Determine the (X, Y) coordinate at the center of the cell enclosing the given text.  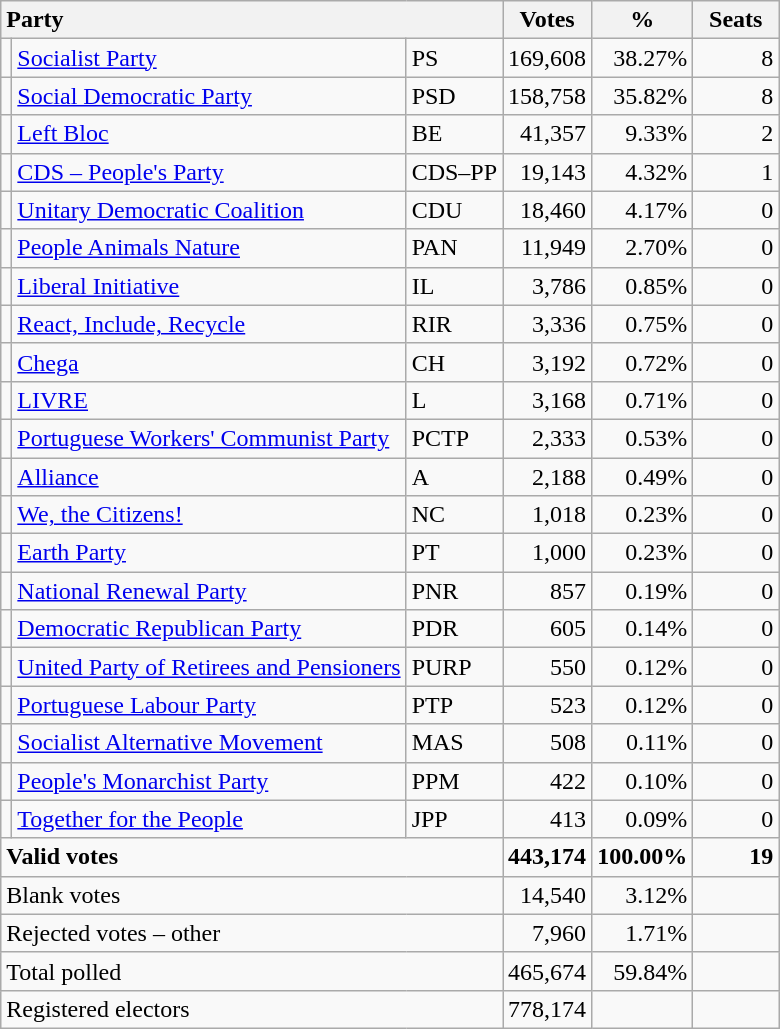
0.53% (642, 438)
413 (548, 819)
Total polled (252, 971)
857 (548, 591)
3,168 (548, 400)
Socialist Alternative Movement (209, 743)
422 (548, 781)
PT (454, 553)
A (454, 477)
3.12% (642, 895)
7,960 (548, 933)
Seats (736, 20)
Votes (548, 20)
Valid votes (252, 857)
523 (548, 705)
0.85% (642, 286)
National Renewal Party (209, 591)
605 (548, 629)
11,949 (548, 248)
3,192 (548, 362)
38.27% (642, 58)
Registered electors (252, 1009)
% (642, 20)
JPP (454, 819)
1,000 (548, 553)
Socialist Party (209, 58)
59.84% (642, 971)
CDS–PP (454, 172)
41,357 (548, 134)
Together for the People (209, 819)
0.11% (642, 743)
778,174 (548, 1009)
1.71% (642, 933)
Left Bloc (209, 134)
19,143 (548, 172)
0.49% (642, 477)
1 (736, 172)
Social Democratic Party (209, 96)
0.75% (642, 324)
React, Include, Recycle (209, 324)
Democratic Republican Party (209, 629)
2,333 (548, 438)
3,786 (548, 286)
Rejected votes – other (252, 933)
PS (454, 58)
1,018 (548, 515)
PTP (454, 705)
People's Monarchist Party (209, 781)
35.82% (642, 96)
0.14% (642, 629)
Blank votes (252, 895)
PNR (454, 591)
PCTP (454, 438)
NC (454, 515)
19 (736, 857)
2.70% (642, 248)
0.09% (642, 819)
PAN (454, 248)
Liberal Initiative (209, 286)
0.71% (642, 400)
9.33% (642, 134)
18,460 (548, 210)
508 (548, 743)
People Animals Nature (209, 248)
0.72% (642, 362)
4.32% (642, 172)
158,758 (548, 96)
Party (252, 20)
Unitary Democratic Coalition (209, 210)
Portuguese Workers' Communist Party (209, 438)
0.10% (642, 781)
4.17% (642, 210)
100.00% (642, 857)
Alliance (209, 477)
PSD (454, 96)
PDR (454, 629)
RIR (454, 324)
443,174 (548, 857)
Portuguese Labour Party (209, 705)
PPM (454, 781)
169,608 (548, 58)
L (454, 400)
PURP (454, 667)
CH (454, 362)
IL (454, 286)
BE (454, 134)
Earth Party (209, 553)
465,674 (548, 971)
CDS – People's Party (209, 172)
Chega (209, 362)
LIVRE (209, 400)
550 (548, 667)
MAS (454, 743)
We, the Citizens! (209, 515)
2,188 (548, 477)
CDU (454, 210)
United Party of Retirees and Pensioners (209, 667)
0.19% (642, 591)
2 (736, 134)
14,540 (548, 895)
3,336 (548, 324)
